Return the [x, y] coordinate for the center point of the cell that contains the specified text.  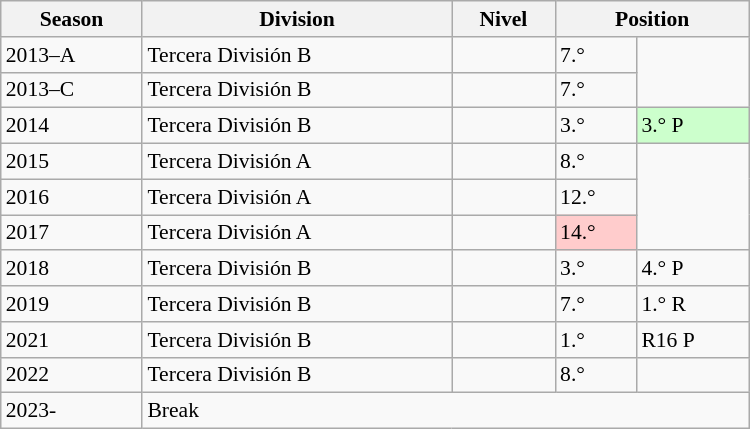
4.° P [692, 268]
1.° R [692, 304]
Nivel [504, 19]
Division [296, 19]
Season [72, 19]
2016 [72, 197]
2014 [72, 126]
R16 P [692, 339]
2018 [72, 268]
2017 [72, 232]
2022 [72, 375]
2015 [72, 161]
3.° P [692, 126]
2023- [72, 411]
2013–A [72, 54]
Break [446, 411]
14.° [596, 232]
2019 [72, 304]
1.° [596, 339]
Position [652, 19]
2021 [72, 339]
12.° [596, 197]
2013–C [72, 90]
